Scan for the cell matching the given text and deliver its (x, y) coordinate at center. 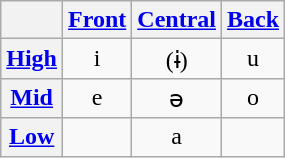
Back (254, 20)
a (177, 137)
e (98, 98)
i (98, 59)
u (254, 59)
(ɨ) (177, 59)
Low (32, 137)
Central (177, 20)
Front (98, 20)
o (254, 98)
ə (177, 98)
Mid (32, 98)
High (32, 59)
